Output the [X, Y] coordinate of the center of the cell containing the given text.  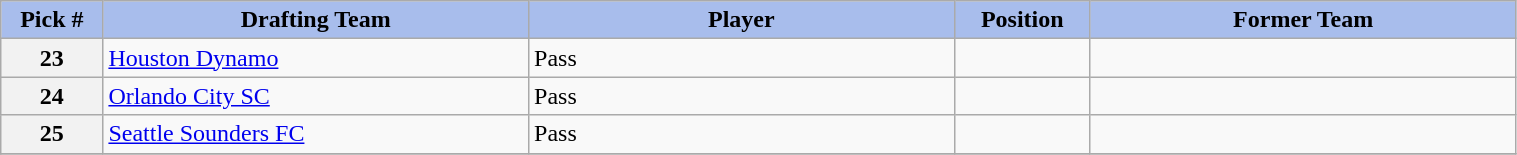
Player [742, 20]
24 [52, 96]
Orlando City SC [316, 96]
Seattle Sounders FC [316, 134]
25 [52, 134]
Pick # [52, 20]
Position [1022, 20]
Former Team [1303, 20]
23 [52, 58]
Drafting Team [316, 20]
Houston Dynamo [316, 58]
